Scan for the cell matching the given text and deliver its [X, Y] coordinate at center. 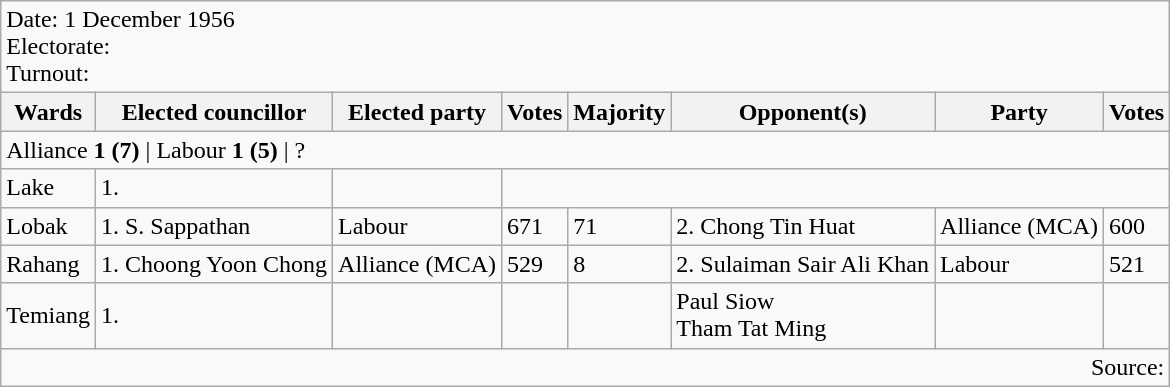
Date: 1 December 1956 Electorate: Turnout: [586, 47]
2. Chong Tin Huat [803, 226]
2. Sulaiman Sair Ali Khan [803, 264]
Alliance 1 (7) | Labour 1 (5) | ? [586, 150]
Elected councillor [214, 112]
671 [535, 226]
Source: [586, 367]
8 [620, 264]
Lake [48, 188]
Elected party [418, 112]
529 [535, 264]
Party [1020, 112]
Rahang [48, 264]
Lobak [48, 226]
Majority [620, 112]
Wards [48, 112]
Opponent(s) [803, 112]
71 [620, 226]
Paul SiowTham Tat Ming [803, 316]
521 [1137, 264]
Temiang [48, 316]
1. Choong Yoon Chong [214, 264]
600 [1137, 226]
1. S. Sappathan [214, 226]
